Extract the (x, y) coordinate from the center of the cell holding the provided text.  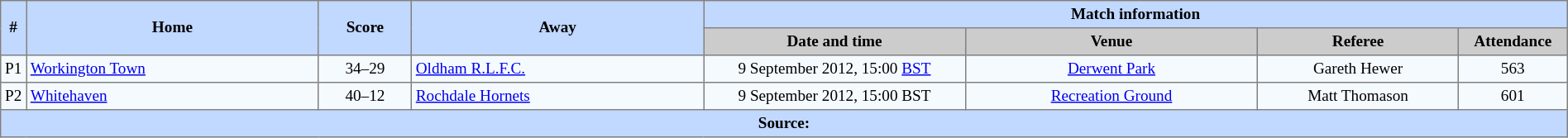
Home (173, 28)
Oldham R.L.F.C. (557, 69)
Attendance (1513, 41)
Away (557, 28)
Whitehaven (173, 96)
Score (365, 28)
Recreation Ground (1111, 96)
40–12 (365, 96)
601 (1513, 96)
P1 (13, 69)
Gareth Hewer (1358, 69)
Rochdale Hornets (557, 96)
P2 (13, 96)
34–29 (365, 69)
Venue (1111, 41)
Matt Thomason (1358, 96)
Match information (1135, 15)
563 (1513, 69)
Source: (784, 124)
Referee (1358, 41)
Workington Town (173, 69)
Derwent Park (1111, 69)
# (13, 28)
Date and time (834, 41)
